Detect which cell encompasses the target text, then output its [x, y] center coordinate. 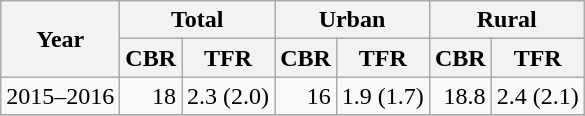
2015–2016 [60, 96]
Rural [506, 20]
2.4 (2.1) [538, 96]
2.3 (2.0) [228, 96]
Urban [352, 20]
1.9 (1.7) [382, 96]
18.8 [460, 96]
18 [151, 96]
Year [60, 39]
Total [198, 20]
16 [306, 96]
